Provide the [X, Y] coordinate of the cell's center where the given text is located.  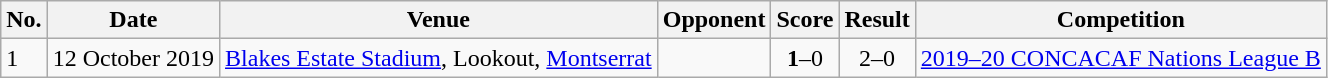
No. [24, 20]
1–0 [805, 58]
Score [805, 20]
12 October 2019 [133, 58]
Venue [439, 20]
Blakes Estate Stadium, Lookout, Montserrat [439, 58]
Opponent [714, 20]
2019–20 CONCACAF Nations League B [1120, 58]
Competition [1120, 20]
1 [24, 58]
Date [133, 20]
Result [877, 20]
2–0 [877, 58]
